Search for the cell housing the specified text and yield its (X, Y) center coordinate. 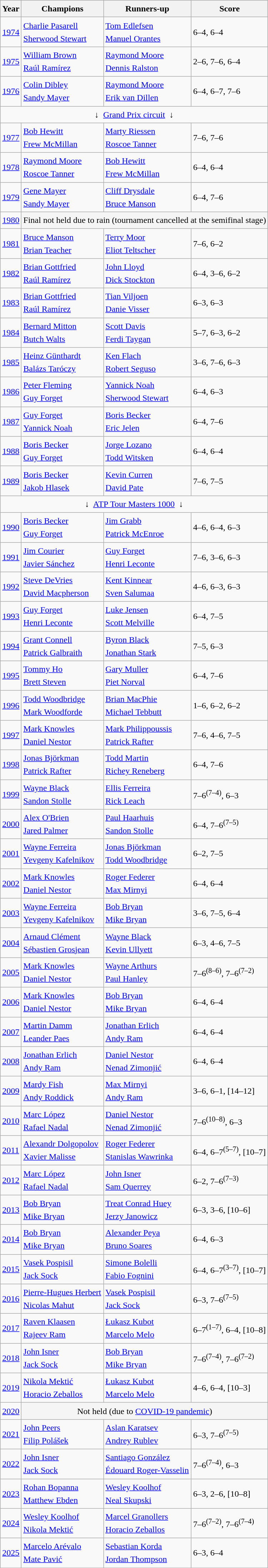
1998 (11, 764)
1987 (11, 421)
6–4, 7–6(7–5) (229, 824)
2016 (11, 1299)
Peter Fleming Guy Forget (63, 392)
Alex O'Brien Jared Palmer (63, 824)
Todd Martin Richey Reneberg (147, 764)
Raymond Moore Dennis Ralston (147, 61)
2002 (11, 884)
Grant Connell Patrick Galbraith (63, 646)
3–6, 6–1, [14–12] (229, 1091)
1984 (11, 333)
1999 (11, 794)
Jonas Björkman Todd Woodbridge (147, 854)
2008 (11, 1062)
6–3, 3–6, [10–6] (229, 1209)
2010 (11, 1121)
Ellis Ferreira Rick Leach (147, 794)
1986 (11, 392)
4–6, 6–4, 6–3 (229, 527)
7–6, 4–6, 7–5 (229, 735)
2012 (11, 1180)
Simone Bolelli Fabio Fognini (147, 1269)
3–6, 7–5, 6–4 (229, 913)
6–3, 2–6, [10–8] (229, 1494)
John Isner Sam Querrey (147, 1180)
6–7(1–7), 6–4, [10–8] (229, 1329)
Roger Federer Max Mirnyi (147, 884)
7–6(7–2), 7–6(7–4) (229, 1523)
2021 (11, 1434)
Mardy Fish Andy Roddick (63, 1091)
1992 (11, 586)
2005 (11, 972)
2009 (11, 1091)
1988 (11, 451)
Marcel Granollers Horacio Zeballos (147, 1523)
2001 (11, 854)
2011 (11, 1150)
Pierre-Hugues Herbert Nicolas Mahut (63, 1299)
Guy Forget Yannick Noah (63, 421)
6–3, 4–6, 7–5 (229, 943)
Charlie Pasarell Sherwood Stewart (63, 32)
7–5, 6–3 (229, 646)
Paul Haarhuis Sandon Stolle (147, 824)
6–3, 6–3 (229, 303)
2019 (11, 1388)
1995 (11, 676)
1980 (11, 220)
1994 (11, 646)
Todd Woodbridge Mark Woodforde (63, 705)
2015 (11, 1269)
2025 (11, 1553)
Santiago González Édouard Roger-Vasselin (147, 1464)
Yannick Noah Sherwood Stewart (147, 392)
Marty Riessen Roscoe Tanner (147, 138)
2003 (11, 913)
6–2, 7–5 (229, 854)
Jim Grabb Patrick McEnroe (147, 527)
Martin Damm Leander Paes (63, 1032)
1974 (11, 32)
Tommy Ho Brett Steven (63, 676)
Bruce Manson Brian Teacher (63, 244)
Not held (due to COVID-19 pandemic) (145, 1411)
Score (229, 9)
Steve DeVries David Macpherson (63, 586)
Jorge Lozano Todd Witsken (147, 451)
1981 (11, 244)
2023 (11, 1494)
6–4, 3–6, 6–2 (229, 273)
Max Mirnyi Andy Ram (147, 1091)
Ken Flach Robert Seguso (147, 362)
Raven Klaasen Rajeev Ram (63, 1329)
Boris Becker Jakob Hlasek (63, 481)
Year (11, 9)
1989 (11, 481)
6–3, 6–4 (229, 1553)
6–2, 7–6(7–3) (229, 1180)
7–6(10–8), 6–3 (229, 1121)
1–6, 6–2, 6–2 (229, 705)
2–6, 7–6, 6–4 (229, 61)
Alexandr Dolgopolov Xavier Malisse (63, 1150)
Tian Viljoen Danie Visser (147, 303)
3–6, 7–6, 6–3 (229, 362)
Arnaud Clément Sébastien Grosjean (63, 943)
John Peers Filip Polášek (63, 1434)
Kent Kinnear Sven Salumaa (147, 586)
6–4, 6–7(5–7), [10–7] (229, 1150)
1985 (11, 362)
Marcelo Arévalo Mate Pavić (63, 1553)
Brian MacPhie Michael Tebbutt (147, 705)
2014 (11, 1239)
7–6, 6–2 (229, 244)
7–6, 3–6, 6–3 (229, 557)
2004 (11, 943)
Alexander Peya Bruno Soares (147, 1239)
Scott Davis Ferdi Taygan (147, 333)
Luke Jensen Scott Melville (147, 616)
1990 (11, 527)
4–6, 6–3, 6–3 (229, 586)
Roger Federer Stanislas Wawrinka (147, 1150)
John Lloyd Dick Stockton (147, 273)
Wayne Arthurs Paul Hanley (147, 972)
Jonas Björkman Patrick Rafter (63, 764)
Wayne Black Sandon Stolle (63, 794)
2020 (11, 1411)
1991 (11, 557)
2022 (11, 1464)
Cliff Drysdale Bruce Manson (147, 197)
2007 (11, 1032)
1996 (11, 705)
7–6(8–6), 7–6(7–2) (229, 972)
Byron Black Jonathan Stark (147, 646)
1979 (11, 197)
Terry Moor Eliot Teltscher (147, 244)
6–4, 6–7, 7–6 (229, 91)
2006 (11, 1002)
6–4, 7–5 (229, 616)
2024 (11, 1523)
Wayne Black Kevin Ullyett (147, 943)
5–7, 6–3, 6–2 (229, 333)
Gene Mayer Sandy Mayer (63, 197)
1982 (11, 273)
Champions (63, 9)
7–6, 7–5 (229, 481)
4–6, 6–4, [10–3] (229, 1388)
Colin Dibley Sandy Mayer (63, 91)
7–6, 7–6 (229, 138)
7–6(7–4), 7–6(7–2) (229, 1358)
Heinz Günthardt Balázs Taróczy (63, 362)
Wesley Koolhof Nikola Mektić (63, 1523)
Jim Courier Javier Sánchez (63, 557)
1975 (11, 61)
1976 (11, 91)
Raymond Moore Erik van Dillen (147, 91)
Kevin Curren David Pate (147, 481)
Rohan Bopanna Matthew Ebden (63, 1494)
1978 (11, 167)
2018 (11, 1358)
Nikola Mektić Horacio Zeballos (63, 1388)
William Brown Raúl Ramírez (63, 61)
↓ ATP Tour Masters 1000 ↓ (134, 504)
Treat Conrad Huey Jerzy Janowicz (147, 1209)
1993 (11, 616)
Bernard Mitton Butch Walts (63, 333)
2013 (11, 1209)
1997 (11, 735)
Runners-up (147, 9)
2017 (11, 1329)
Aslan Karatsev Andrey Rublev (147, 1434)
Gary Muller Piet Norval (147, 676)
Wesley Koolhof Neal Skupski (147, 1494)
↓ Grand Prix circuit ↓ (134, 114)
1977 (11, 138)
Raymond Moore Roscoe Tanner (63, 167)
Mark Philippoussis Patrick Rafter (147, 735)
Sebastian Korda Jordan Thompson (147, 1553)
Tom Edlefsen Manuel Orantes (147, 32)
Final not held due to rain (tournament cancelled at the semifinal stage) (145, 220)
Boris Becker Eric Jelen (147, 421)
2000 (11, 824)
6–4, 6–7(3–7), [10–7] (229, 1269)
1983 (11, 303)
